Provide the (X, Y) coordinate of the cell's center where the given text is located.  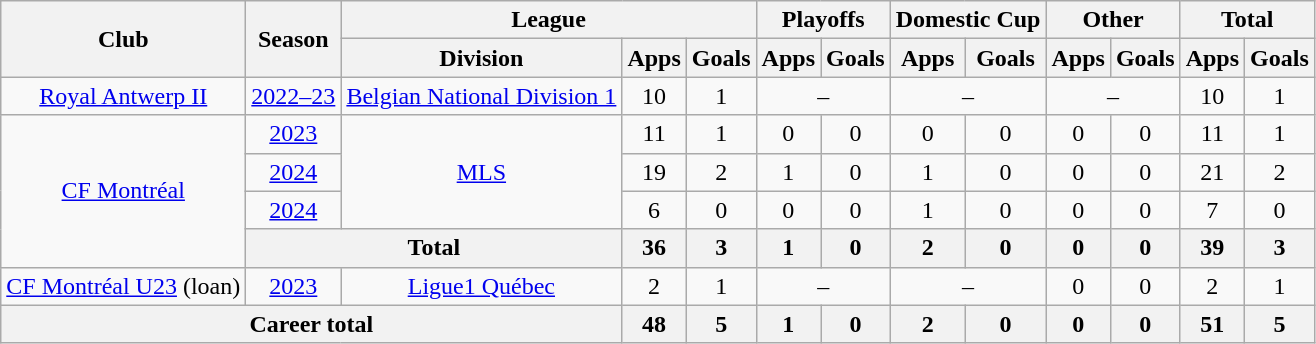
39 (1212, 248)
CF Montréal (124, 191)
Belgian National Division 1 (482, 96)
Club (124, 39)
6 (654, 210)
MLS (482, 172)
Career total (312, 324)
Playoffs (823, 20)
7 (1212, 210)
Season (294, 39)
2022–23 (294, 96)
Other (1113, 20)
19 (654, 172)
Royal Antwerp II (124, 96)
Division (482, 58)
36 (654, 248)
21 (1212, 172)
CF Montréal U23 (loan) (124, 286)
Ligue1 Québec (482, 286)
League (548, 20)
Domestic Cup (968, 20)
48 (654, 324)
51 (1212, 324)
